Return the (x, y) coordinate for the center point of the cell that contains the specified text.  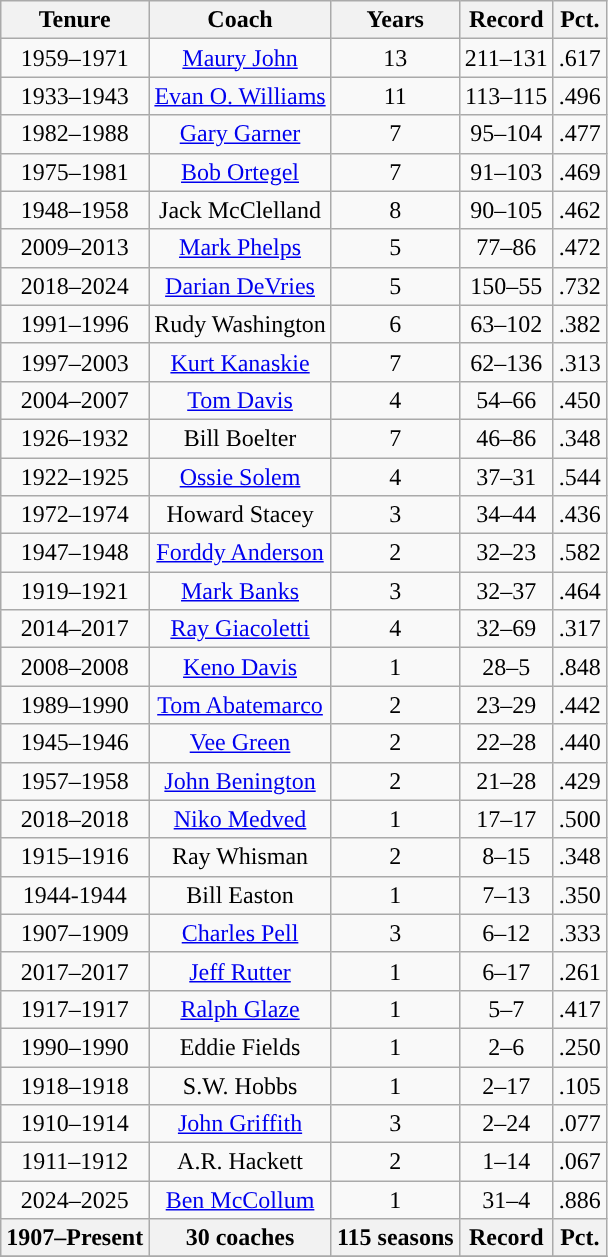
.462 (580, 210)
Mark Banks (240, 591)
.848 (580, 667)
1945–1946 (75, 743)
21–28 (506, 781)
John Benington (240, 781)
2018–2024 (75, 286)
6–17 (506, 971)
1975–1981 (75, 172)
.500 (580, 819)
Forddy Anderson (240, 553)
S.W. Hobbs (240, 1085)
17–17 (506, 819)
6 (395, 324)
.732 (580, 286)
.077 (580, 1124)
Ralph Glaze (240, 1009)
Ben McCollum (240, 1200)
1915–1916 (75, 857)
1917–1917 (75, 1009)
77–86 (506, 248)
.582 (580, 553)
62–136 (506, 362)
1933–1943 (75, 96)
Maury John (240, 58)
1911–1912 (75, 1162)
31–4 (506, 1200)
2024–2025 (75, 1200)
32–23 (506, 553)
Ray Giacoletti (240, 629)
Bill Boelter (240, 438)
32–37 (506, 591)
.442 (580, 705)
2018–2018 (75, 819)
113–115 (506, 96)
8–15 (506, 857)
8 (395, 210)
1990–1990 (75, 1047)
37–31 (506, 477)
Tom Davis (240, 400)
Tenure (75, 20)
.496 (580, 96)
.544 (580, 477)
1907–1909 (75, 933)
.313 (580, 362)
1907–Present (75, 1238)
Mark Phelps (240, 248)
.333 (580, 933)
34–44 (506, 515)
Kurt Kanaskie (240, 362)
95–104 (506, 134)
.261 (580, 971)
.317 (580, 629)
1947–1948 (75, 553)
2014–2017 (75, 629)
1922–1925 (75, 477)
1926–1932 (75, 438)
Ossie Solem (240, 477)
.617 (580, 58)
2017–2017 (75, 971)
Jeff Rutter (240, 971)
.350 (580, 895)
32–69 (506, 629)
150–55 (506, 286)
115 seasons (395, 1238)
Vee Green (240, 743)
46–86 (506, 438)
6–12 (506, 933)
Bob Ortegel (240, 172)
.469 (580, 172)
Darian DeVries (240, 286)
.250 (580, 1047)
.464 (580, 591)
.429 (580, 781)
1972–1974 (75, 515)
1–14 (506, 1162)
Gary Garner (240, 134)
13 (395, 58)
63–102 (506, 324)
.440 (580, 743)
Ray Whisman (240, 857)
Charles Pell (240, 933)
28–5 (506, 667)
Tom Abatemarco (240, 705)
.067 (580, 1162)
1982–1988 (75, 134)
1918–1918 (75, 1085)
.417 (580, 1009)
2004–2007 (75, 400)
30 coaches (240, 1238)
1910–1914 (75, 1124)
.450 (580, 400)
23–29 (506, 705)
1919–1921 (75, 591)
2–24 (506, 1124)
.472 (580, 248)
Keno Davis (240, 667)
211–131 (506, 58)
.477 (580, 134)
John Griffith (240, 1124)
.886 (580, 1200)
.105 (580, 1085)
1989–1990 (75, 705)
91–103 (506, 172)
1997–2003 (75, 362)
Bill Easton (240, 895)
.382 (580, 324)
1948–1958 (75, 210)
5–7 (506, 1009)
.436 (580, 515)
Eddie Fields (240, 1047)
11 (395, 96)
1944-1944 (75, 895)
2009–2013 (75, 248)
1959–1971 (75, 58)
A.R. Hackett (240, 1162)
Rudy Washington (240, 324)
7–13 (506, 895)
1957–1958 (75, 781)
90–105 (506, 210)
2008–2008 (75, 667)
Jack McClelland (240, 210)
Niko Medved (240, 819)
54–66 (506, 400)
Years (395, 20)
1991–1996 (75, 324)
Howard Stacey (240, 515)
Evan O. Williams (240, 96)
22–28 (506, 743)
2–6 (506, 1047)
Coach (240, 20)
2–17 (506, 1085)
